Determine the (x, y) coordinate at the center of the cell enclosing the given text.  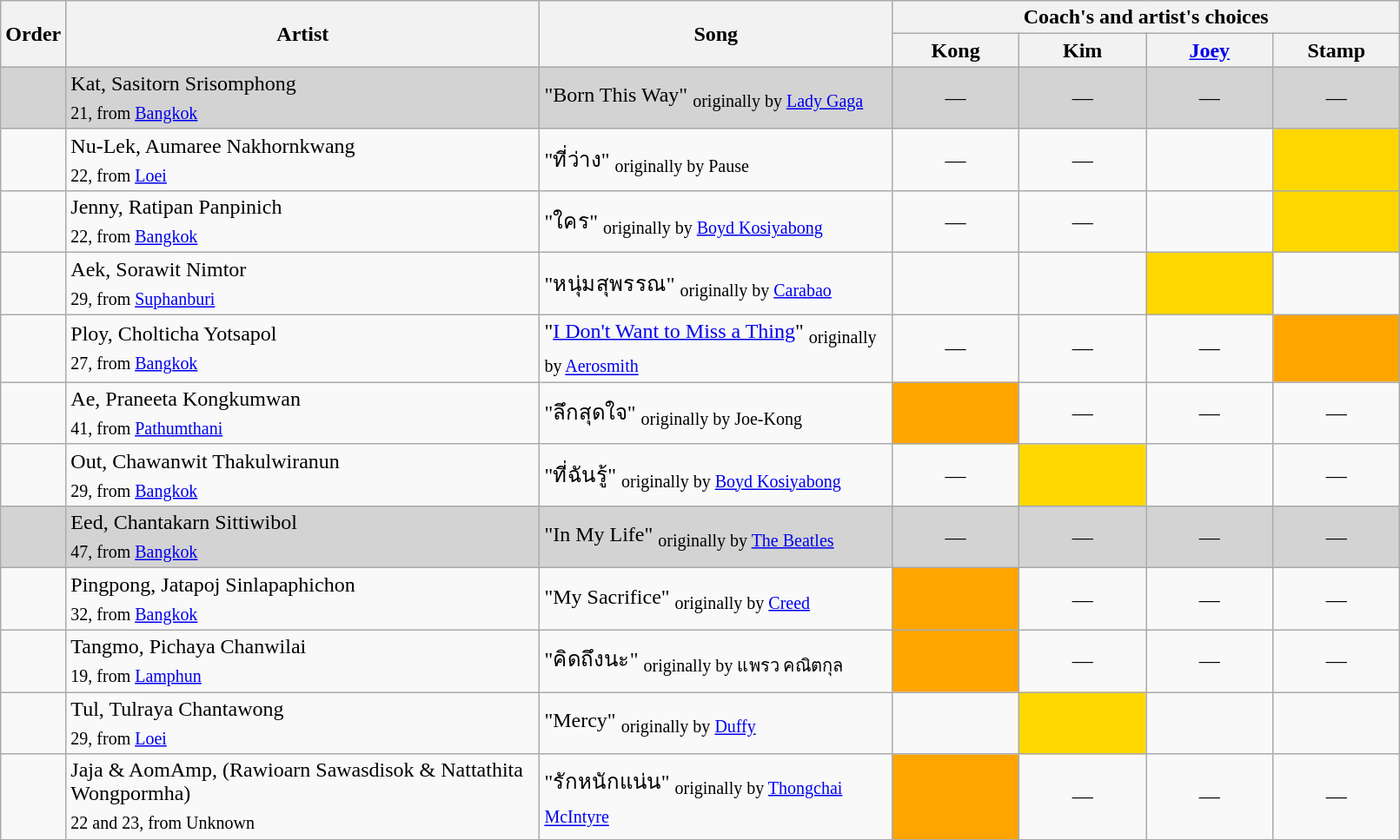
Kat, Sasitorn Srisomphong21, from Bangkok (302, 97)
Stamp (1337, 50)
Ae, Praneeta Kongkumwan41, from Pathumthani (302, 413)
Kim (1083, 50)
"คิดถึงนะ" originally by แพรว คณิตกุล (716, 660)
Song (716, 34)
"Born This Way" originally by Lady Gaga (716, 97)
Jenny, Ratipan Panpinich22, from Bangkok (302, 222)
Ploy, Cholticha Yotsapol27, from Bangkok (302, 348)
"In My Life" originally by The Beatles (716, 537)
Pingpong, Jatapoj Sinlapaphichon32, from Bangkok (302, 599)
Eed, Chantakarn Sittiwibol47, from Bangkok (302, 537)
"ที่ว่าง" originally by Pause (716, 160)
Coach's and artist's choices (1146, 17)
Kong (956, 50)
Jaja & AomAmp, (Rawioarn Sawasdisok & Nattathita Wongpormha)22 and 23, from Unknown (302, 797)
"I Don't Want to Miss a Thing" originally by Aerosmith (716, 348)
"ที่ฉันรู้" originally by Boyd Kosiyabong (716, 474)
"Mercy" originally by Duffy (716, 723)
Artist (302, 34)
Tangmo, Pichaya Chanwilai19, from Lamphun (302, 660)
Order (33, 34)
Joey (1210, 50)
"ลึกสุดใจ" originally by Joe-Kong (716, 413)
Nu-Lek, Aumaree Nakhornkwang22, from Loei (302, 160)
Out, Chawanwit Thakulwiranun29, from Bangkok (302, 474)
"รักหนักแน่น" originally by Thongchai McIntyre (716, 797)
"My Sacrifice" originally by Creed (716, 599)
Aek, Sorawit Nimtor29, from Suphanburi (302, 283)
Tul, Tulraya Chantawong29, from Loei (302, 723)
"ใคร" originally by Boyd Kosiyabong (716, 222)
"หนุ่มสุพรรณ" originally by Carabao (716, 283)
